Search for the cell housing the specified text and yield its [x, y] center coordinate. 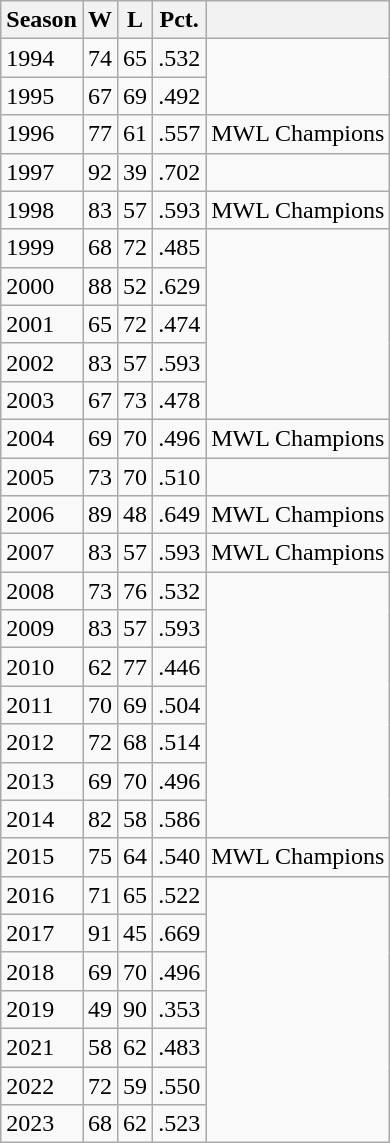
1997 [42, 172]
.586 [180, 819]
.478 [180, 400]
2017 [42, 933]
59 [136, 1085]
.485 [180, 248]
74 [100, 58]
.523 [180, 1124]
2000 [42, 286]
.557 [180, 134]
.353 [180, 1009]
92 [100, 172]
45 [136, 933]
82 [100, 819]
49 [100, 1009]
2007 [42, 553]
.669 [180, 933]
91 [100, 933]
61 [136, 134]
2021 [42, 1047]
2016 [42, 895]
64 [136, 857]
2010 [42, 667]
1999 [42, 248]
2005 [42, 477]
2004 [42, 438]
2014 [42, 819]
.702 [180, 172]
2002 [42, 362]
2022 [42, 1085]
Season [42, 20]
71 [100, 895]
90 [136, 1009]
1995 [42, 96]
L [136, 20]
2006 [42, 515]
.474 [180, 324]
76 [136, 591]
1994 [42, 58]
2023 [42, 1124]
.629 [180, 286]
.483 [180, 1047]
75 [100, 857]
2008 [42, 591]
.504 [180, 705]
2001 [42, 324]
.492 [180, 96]
Pct. [180, 20]
52 [136, 286]
W [100, 20]
2003 [42, 400]
.540 [180, 857]
39 [136, 172]
89 [100, 515]
1996 [42, 134]
.510 [180, 477]
2011 [42, 705]
.514 [180, 743]
88 [100, 286]
2019 [42, 1009]
48 [136, 515]
2012 [42, 743]
.522 [180, 895]
1998 [42, 210]
2018 [42, 971]
2009 [42, 629]
.550 [180, 1085]
.649 [180, 515]
2013 [42, 781]
.446 [180, 667]
2015 [42, 857]
